Return (x, y) of the center of cell containing provided text 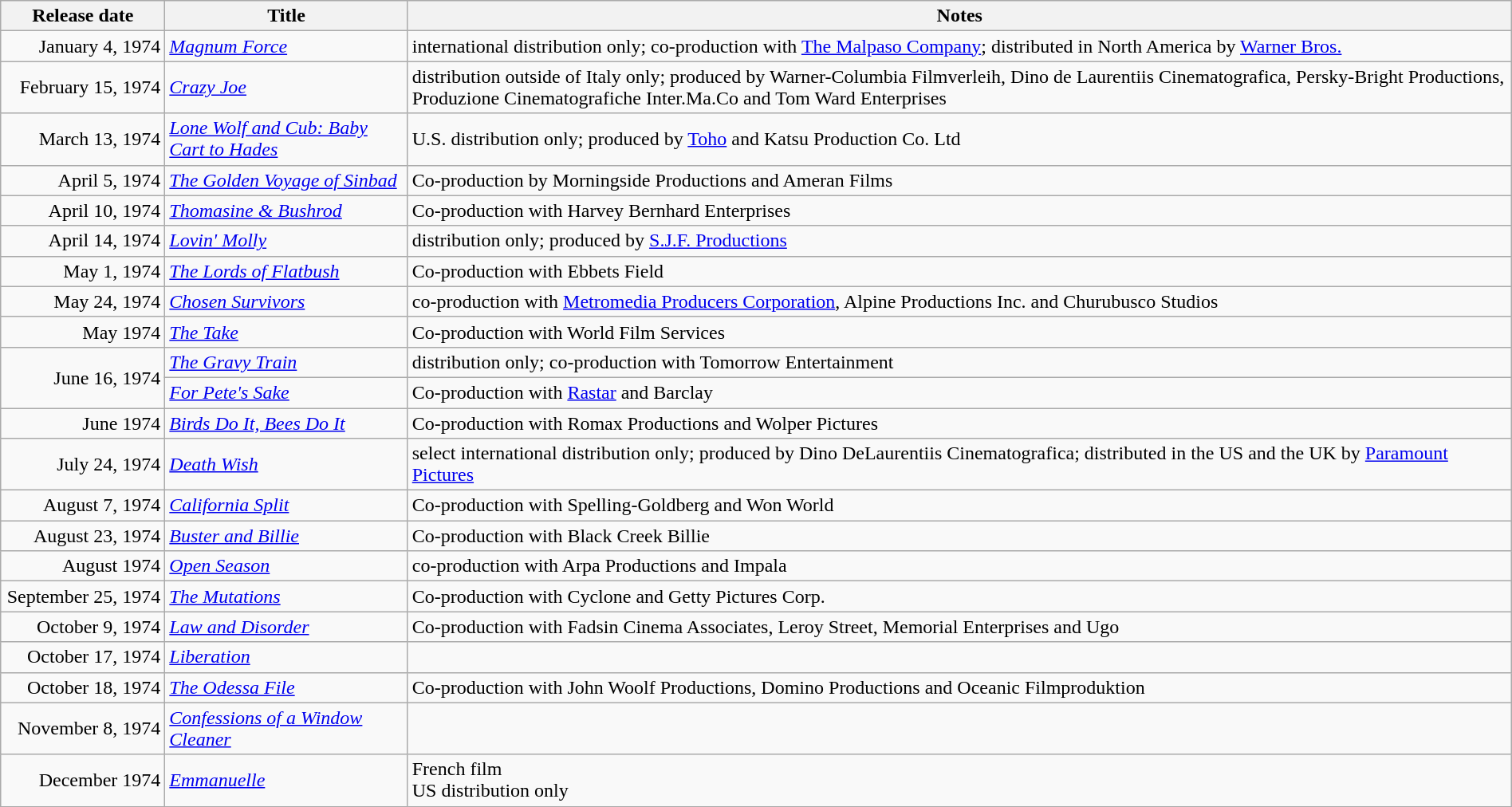
Co-production with Fadsin Cinema Associates, Leroy Street, Memorial Enterprises and Ugo (959, 627)
For Pete's Sake (286, 392)
Birds Do It, Bees Do It (286, 423)
Co-production with World Film Services (959, 332)
Title (286, 16)
March 13, 1974 (83, 139)
Thomasine & Bushrod (286, 211)
Open Season (286, 566)
distribution only; produced by S.J.F. Productions (959, 241)
Emmanuelle (286, 780)
The Odessa File (286, 687)
The Lords of Flatbush (286, 271)
May 24, 1974 (83, 301)
California Split (286, 506)
distribution only; co-production with Tomorrow Entertainment (959, 362)
January 4, 1974 (83, 46)
French filmUS distribution only (959, 780)
October 17, 1974 (83, 657)
Magnum Force (286, 46)
Death Wish (286, 464)
select international distribution only; produced by Dino DeLaurentiis Cinematografica; distributed in the US and the UK by Paramount Pictures (959, 464)
December 1974 (83, 780)
Lone Wolf and Cub: Baby Cart to Hades (286, 139)
October 9, 1974 (83, 627)
August 23, 1974 (83, 536)
co-production with Arpa Productions and Impala (959, 566)
Law and Disorder (286, 627)
Co-production with Black Creek Billie (959, 536)
Co-production with Rastar and Barclay (959, 392)
Chosen Survivors (286, 301)
Notes (959, 16)
June 1974 (83, 423)
Co-production with Ebbets Field (959, 271)
Liberation (286, 657)
Co-production by Morningside Productions and Ameran Films (959, 180)
April 10, 1974 (83, 211)
The Mutations (286, 596)
Co-production with Spelling-Goldberg and Won World (959, 506)
The Golden Voyage of Sinbad (286, 180)
Co-production with Harvey Bernhard Enterprises (959, 211)
Co-production with John Woolf Productions, Domino Productions and Oceanic Filmproduktion (959, 687)
August 1974 (83, 566)
international distribution only; co-production with The Malpaso Company; distributed in North America by Warner Bros. (959, 46)
U.S. distribution only; produced by Toho and Katsu Production Co. Ltd (959, 139)
October 18, 1974 (83, 687)
Co-production with Cyclone and Getty Pictures Corp. (959, 596)
September 25, 1974 (83, 596)
The Take (286, 332)
August 7, 1974 (83, 506)
November 8, 1974 (83, 729)
Release date (83, 16)
April 5, 1974 (83, 180)
Lovin' Molly (286, 241)
May 1974 (83, 332)
co-production with Metromedia Producers Corporation, Alpine Productions Inc. and Churubusco Studios (959, 301)
Co-production with Romax Productions and Wolper Pictures (959, 423)
Crazy Joe (286, 88)
Confessions of a Window Cleaner (286, 729)
April 14, 1974 (83, 241)
July 24, 1974 (83, 464)
The Gravy Train (286, 362)
February 15, 1974 (83, 88)
May 1, 1974 (83, 271)
Buster and Billie (286, 536)
June 16, 1974 (83, 377)
